For the text-containing cell, return its midpoint in [X, Y] coordinate format. 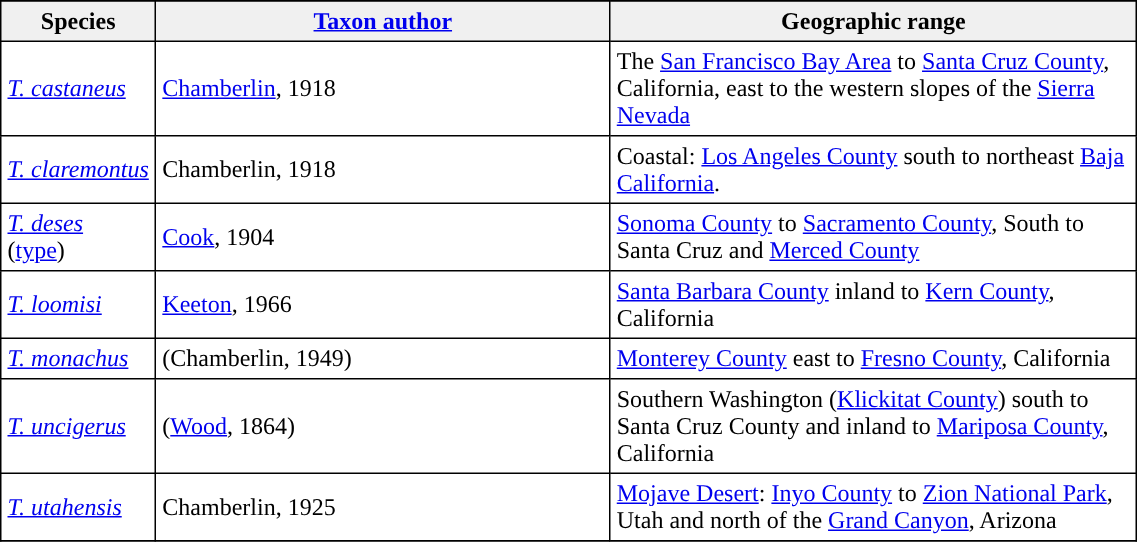
Santa Barbara County inland to Kern County, California [874, 305]
T. loomisi [78, 305]
Geographic range [874, 21]
Mojave Desert: Inyo County to Zion National Park, Utah and north of the Grand Canyon, Arizona [874, 507]
T. utahensis [78, 507]
(Wood, 1864) [383, 426]
Keeton, 1966 [383, 305]
Cook, 1904 [383, 237]
T. monachus [78, 358]
T. uncigerus [78, 426]
Sonoma County to Sacramento County, South to Santa Cruz and Merced County [874, 237]
Species [78, 21]
Southern Washington (Klickitat County) south to Santa Cruz County and inland to Mariposa County, California [874, 426]
Monterey County east to Fresno County, California [874, 358]
Coastal: Los Angeles County south to northeast Baja California. [874, 170]
T. claremontus [78, 170]
T. deses (type) [78, 237]
Taxon author [383, 21]
T. castaneus [78, 88]
The San Francisco Bay Area to Santa Cruz County, California, east to the western slopes of the Sierra Nevada [874, 88]
Chamberlin, 1925 [383, 507]
(Chamberlin, 1949) [383, 358]
